Output the [x, y] coordinate of the center of the cell containing the given text.  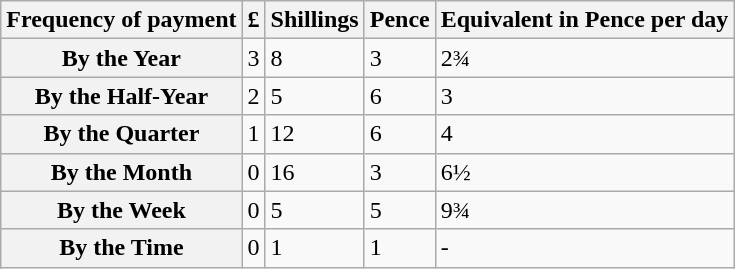
4 [584, 134]
2 [254, 96]
Equivalent in Pence per day [584, 20]
By the Year [122, 58]
12 [314, 134]
Pence [400, 20]
Shillings [314, 20]
By the Month [122, 172]
9¾ [584, 210]
6½ [584, 172]
16 [314, 172]
8 [314, 58]
£ [254, 20]
- [584, 248]
By the Quarter [122, 134]
By the Time [122, 248]
Frequency of payment [122, 20]
By the Week [122, 210]
By the Half-Year [122, 96]
2¾ [584, 58]
